Determine the (X, Y) coordinate at the center of the cell enclosing the given text.  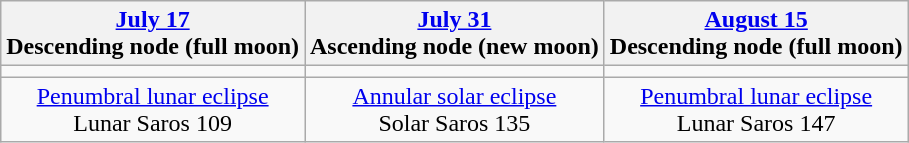
Annular solar eclipseSolar Saros 135 (454, 110)
August 15Descending node (full moon) (756, 34)
Penumbral lunar eclipseLunar Saros 147 (756, 110)
Penumbral lunar eclipseLunar Saros 109 (153, 110)
July 31Ascending node (new moon) (454, 34)
July 17Descending node (full moon) (153, 34)
